Provide the [X, Y] coordinate of the cell's center where the given text is located.  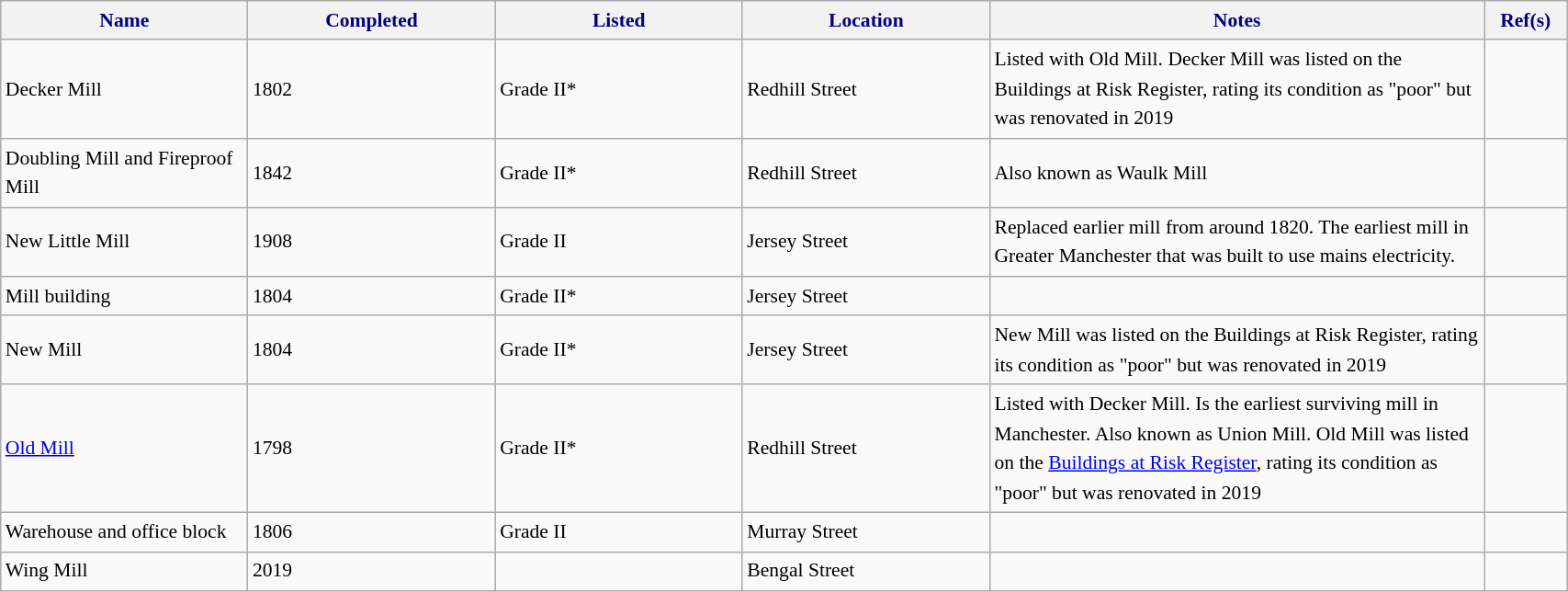
Mill building [125, 296]
Location [865, 20]
Old Mill [125, 449]
1842 [371, 173]
1908 [371, 243]
1798 [371, 449]
Name [125, 20]
Wing Mill [125, 572]
1802 [371, 90]
Decker Mill [125, 90]
Listed [619, 20]
Warehouse and office block [125, 533]
Ref(s) [1526, 20]
Completed [371, 20]
Listed with Old Mill. Decker Mill was listed on the Buildings at Risk Register, rating its condition as "poor" but was renovated in 2019 [1236, 90]
Bengal Street [865, 572]
New Mill [125, 349]
2019 [371, 572]
Replaced earlier mill from around 1820. The earliest mill in Greater Manchester that was built to use mains electricity. [1236, 243]
New Mill was listed on the Buildings at Risk Register, rating its condition as "poor" but was renovated in 2019 [1236, 349]
Notes [1236, 20]
New Little Mill [125, 243]
Doubling Mill and Fireproof Mill [125, 173]
Murray Street [865, 533]
1806 [371, 533]
Also known as Waulk Mill [1236, 173]
